Capture the cell that displays the provided text and extract its [x, y] central coordinate. 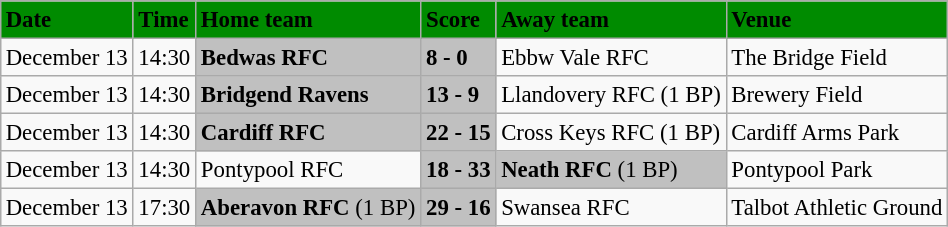
Cardiff RFC [308, 133]
Score [458, 20]
Time [164, 20]
Bridgend Ravens [308, 95]
Pontypool Park [837, 170]
Brewery Field [837, 95]
Bedwas RFC [308, 57]
Date [66, 20]
Cardiff Arms Park [837, 133]
Neath RFC (1 BP) [611, 170]
Home team [308, 20]
29 - 16 [458, 208]
Swansea RFC [611, 208]
Aberavon RFC (1 BP) [308, 208]
Venue [837, 20]
13 - 9 [458, 95]
Talbot Athletic Ground [837, 208]
8 - 0 [458, 57]
18 - 33 [458, 170]
Pontypool RFC [308, 170]
The Bridge Field [837, 57]
Away team [611, 20]
22 - 15 [458, 133]
Cross Keys RFC (1 BP) [611, 133]
Ebbw Vale RFC [611, 57]
Llandovery RFC (1 BP) [611, 95]
17:30 [164, 208]
